Locate the cell with the specified text and output its [x, y] center coordinate. 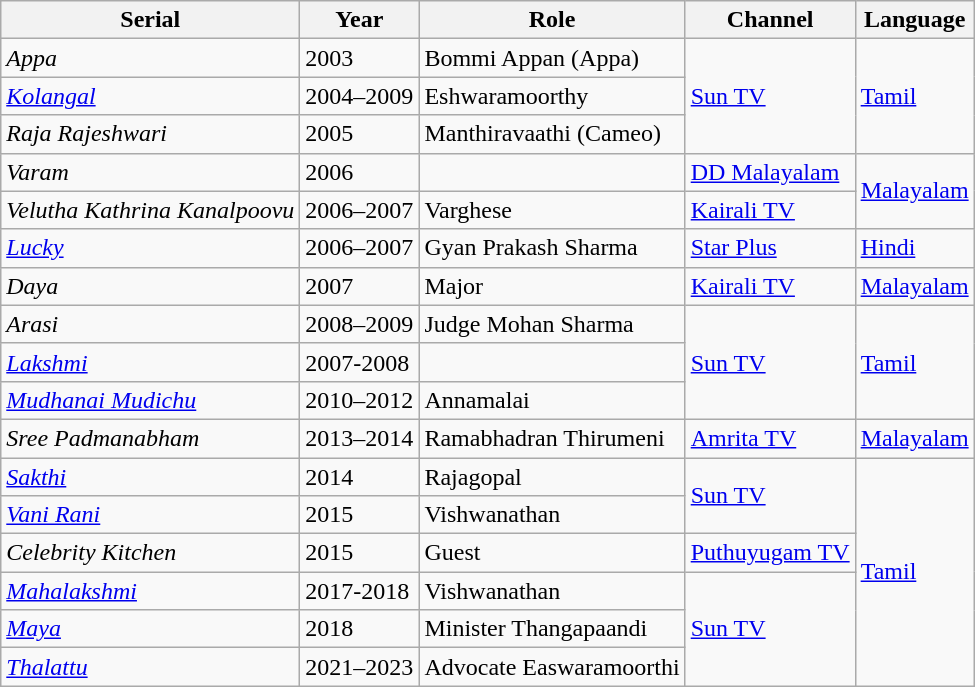
Star Plus [770, 248]
Varghese [552, 210]
Rajagopal [552, 477]
Daya [150, 286]
Bommi Appan (Appa) [552, 58]
Manthiravaathi (Cameo) [552, 134]
2007 [360, 286]
Mudhanai Mudichu [150, 400]
Amrita TV [770, 438]
DD Malayalam [770, 172]
Gyan Prakash Sharma [552, 248]
Hindi [914, 248]
2007-2008 [360, 362]
Lakshmi [150, 362]
Judge Mohan Sharma [552, 324]
Minister Thangapaandi [552, 629]
Velutha Kathrina Kanalpoovu [150, 210]
Puthuyugam TV [770, 553]
Celebrity Kitchen [150, 553]
Maya [150, 629]
Sakthi [150, 477]
Annamalai [552, 400]
2021–2023 [360, 667]
2005 [360, 134]
Arasi [150, 324]
Guest [552, 553]
Sree Padmanabham [150, 438]
Kolangal [150, 96]
Channel [770, 20]
2008–2009 [360, 324]
Mahalakshmi [150, 591]
Varam [150, 172]
2004–2009 [360, 96]
Major [552, 286]
Appa [150, 58]
Advocate Easwaramoorthi [552, 667]
Lucky [150, 248]
2018 [360, 629]
Language [914, 20]
2003 [360, 58]
Serial [150, 20]
2017-2018 [360, 591]
Thalattu [150, 667]
2010–2012 [360, 400]
Role [552, 20]
Ramabhadran Thirumeni [552, 438]
2006 [360, 172]
Year [360, 20]
2014 [360, 477]
Vani Rani [150, 515]
2013–2014 [360, 438]
Eshwaramoorthy [552, 96]
Raja Rajeshwari [150, 134]
